Output the (X, Y) coordinate of the center of the cell containing the given text.  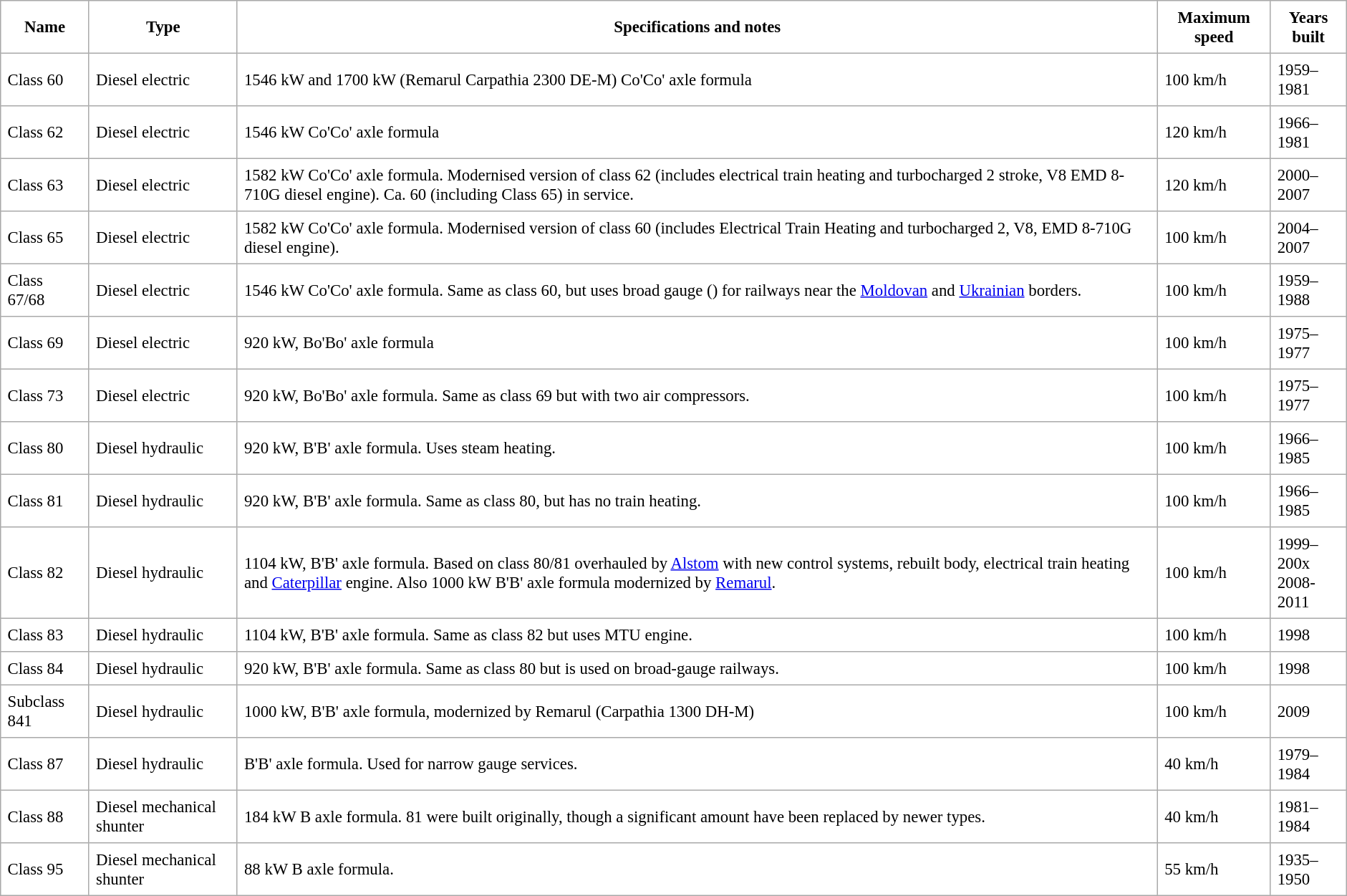
Class 83 (45, 635)
1979–1984 (1308, 764)
920 kW, B'B' axle formula. Uses steam heating. (697, 448)
Specifications and notes (697, 27)
Subclass 841 (45, 711)
Class 81 (45, 501)
Class 60 (45, 80)
1999–200x2008-2011 (1308, 573)
1981–1984 (1308, 816)
1104 kW, B'B' axle formula. Same as class 82 but uses MTU engine. (697, 635)
Class 84 (45, 668)
Class 65 (45, 238)
Class 67/68 (45, 290)
1959–1981 (1308, 80)
Class 63 (45, 185)
1959–1988 (1308, 290)
Class 69 (45, 343)
Name (45, 27)
1935–1950 (1308, 869)
Type (163, 27)
920 kW, Bo'Bo' axle formula. Same as class 69 but with two air compressors. (697, 395)
Class 88 (45, 816)
Maximum speed (1214, 27)
Class 82 (45, 573)
Years built (1308, 27)
184 kW B axle formula. 81 were built originally, though a significant amount have been replaced by newer types. (697, 816)
55 km/h (1214, 869)
88 kW B axle formula. (697, 869)
2004–2007 (1308, 238)
1546 kW and 1700 kW (Remarul Carpathia 2300 DE-M) Co'Co' axle formula (697, 80)
2009 (1308, 711)
920 kW, B'B' axle formula. Same as class 80 but is used on broad-gauge railways. (697, 668)
1966–1981 (1308, 133)
1546 kW Co'Co' axle formula. Same as class 60, but uses broad gauge () for railways near the Moldovan and Ukrainian borders. (697, 290)
1582 kW Co'Co' axle formula. Modernised version of class 60 (includes Electrical Train Heating and turbocharged 2, V8, EMD 8-710G diesel engine). (697, 238)
Class 80 (45, 448)
2000–2007 (1308, 185)
Class 95 (45, 869)
1546 kW Co'Co' axle formula (697, 133)
Class 73 (45, 395)
Class 62 (45, 133)
Class 87 (45, 764)
1000 kW, B'B' axle formula, modernized by Remarul (Carpathia 1300 DH-M) (697, 711)
920 kW, Bo'Bo' axle formula (697, 343)
920 kW, B'B' axle formula. Same as class 80, but has no train heating. (697, 501)
B'B' axle formula. Used for narrow gauge services. (697, 764)
